Pinpoint the cell where the given text exists, returning its (x, y) midpoint coordinate. 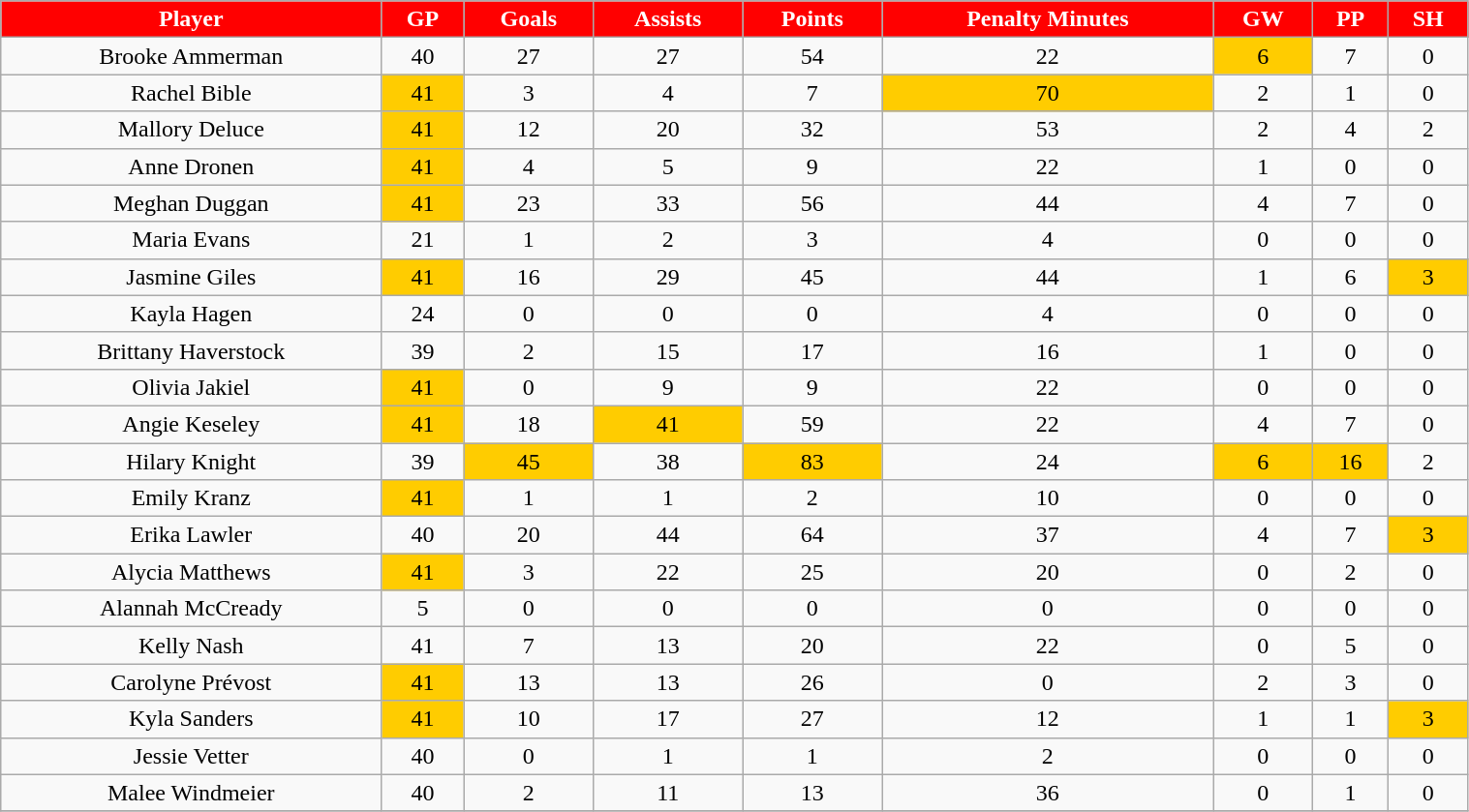
Meghan Duggan (192, 203)
Carolyne Prévost (192, 682)
53 (1048, 130)
Anne Dronen (192, 166)
23 (529, 203)
21 (422, 240)
Penalty Minutes (1048, 19)
Assists (668, 19)
Emily Kranz (192, 498)
83 (812, 462)
Kayla Hagen (192, 314)
32 (812, 130)
Kyla Sanders (192, 719)
29 (668, 277)
11 (668, 793)
Malee Windmeier (192, 793)
Rachel Bible (192, 93)
15 (668, 350)
Erika Lawler (192, 535)
SH (1427, 19)
GW (1263, 19)
Olivia Jakiel (192, 387)
Brooke Ammerman (192, 56)
Hilary Knight (192, 462)
Alycia Matthews (192, 572)
25 (812, 572)
Player (192, 19)
Alannah McCready (192, 609)
37 (1048, 535)
59 (812, 424)
Kelly Nash (192, 646)
38 (668, 462)
Mallory Deluce (192, 130)
Maria Evans (192, 240)
Goals (529, 19)
Angie Keseley (192, 424)
70 (1048, 93)
PP (1350, 19)
64 (812, 535)
36 (1048, 793)
Jasmine Giles (192, 277)
18 (529, 424)
54 (812, 56)
26 (812, 682)
GP (422, 19)
33 (668, 203)
Jessie Vetter (192, 756)
Points (812, 19)
Brittany Haverstock (192, 350)
56 (812, 203)
